Output the (X, Y) coordinate of the center of the cell containing the given text.  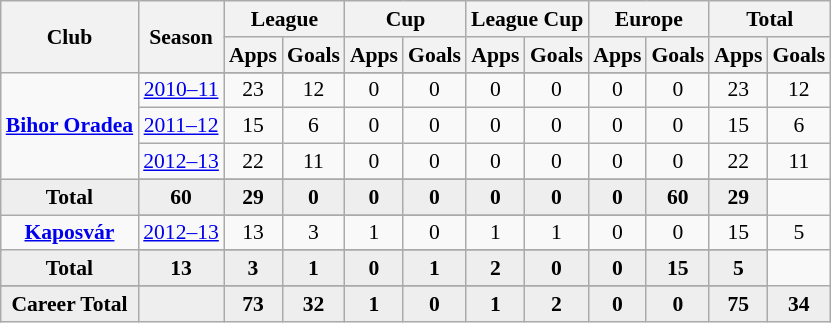
Club (70, 36)
Career Total (70, 304)
73 (253, 304)
Cup (406, 19)
League (284, 19)
2011–12 (181, 126)
Europe (648, 19)
Bihor Oradea (70, 126)
34 (798, 304)
75 (738, 304)
32 (314, 304)
Kaposvár (70, 233)
League Cup (527, 19)
Season (181, 36)
2010–11 (181, 90)
